Locate the cell with the specified text and output its (x, y) center coordinate. 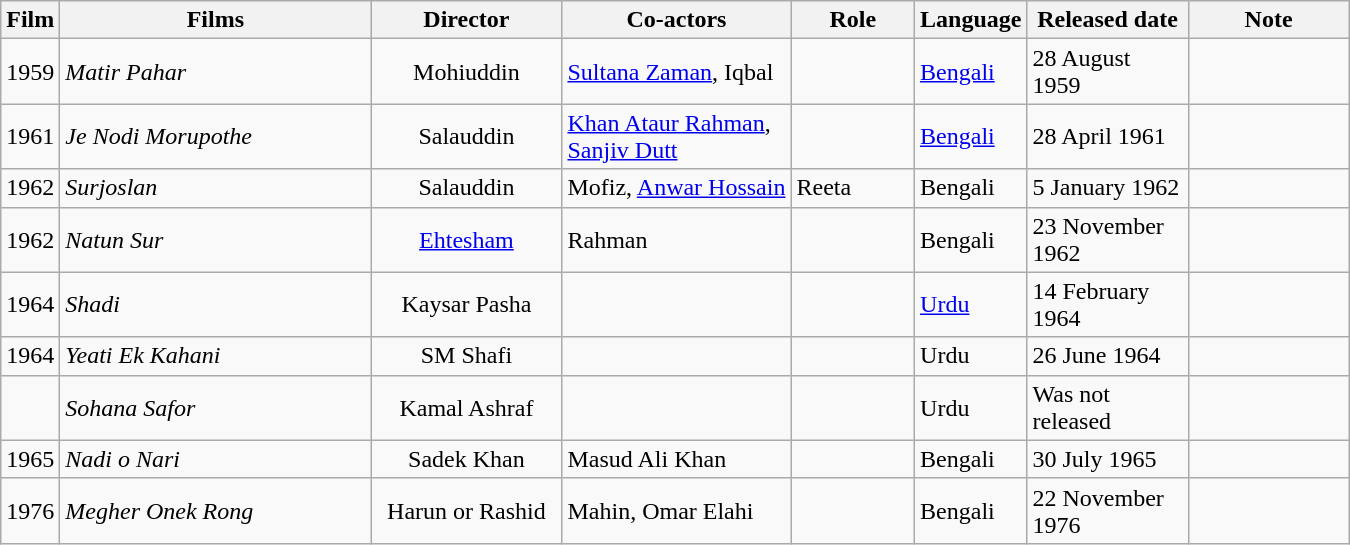
Khan Ataur Rahman,Sanjiv Dutt (676, 136)
Kaysar Pasha (466, 304)
Note (1268, 20)
Mofiz, Anwar Hossain (676, 188)
Director (466, 20)
Masud Ali Khan (676, 459)
Was not released (1108, 408)
Mahin, Omar Elahi (676, 510)
Co-actors (676, 20)
Harun or Rashid (466, 510)
28 April 1961 (1108, 136)
22 November 1976 (1108, 510)
30 July 1965 (1108, 459)
23 November 1962 (1108, 240)
Reeta (853, 188)
1976 (30, 510)
Film (30, 20)
Ehtesham (466, 240)
Kamal Ashraf (466, 408)
1965 (30, 459)
Role (853, 20)
Language (971, 20)
Rahman (676, 240)
1961 (30, 136)
26 June 1964 (1108, 356)
28 August 1959 (1108, 72)
Surjoslan (216, 188)
Matir Pahar (216, 72)
Nadi o Nari (216, 459)
Sadek Khan (466, 459)
SM Shafi (466, 356)
Released date (1108, 20)
Natun Sur (216, 240)
1959 (30, 72)
Shadi (216, 304)
5 January 1962 (1108, 188)
Yeati Ek Kahani (216, 356)
14 February 1964 (1108, 304)
Je Nodi Morupothe (216, 136)
Sultana Zaman, Iqbal (676, 72)
Mohiuddin (466, 72)
Sohana Safor (216, 408)
Megher Onek Rong (216, 510)
Films (216, 20)
